Output the [x, y] coordinate of the center of the cell containing the given text.  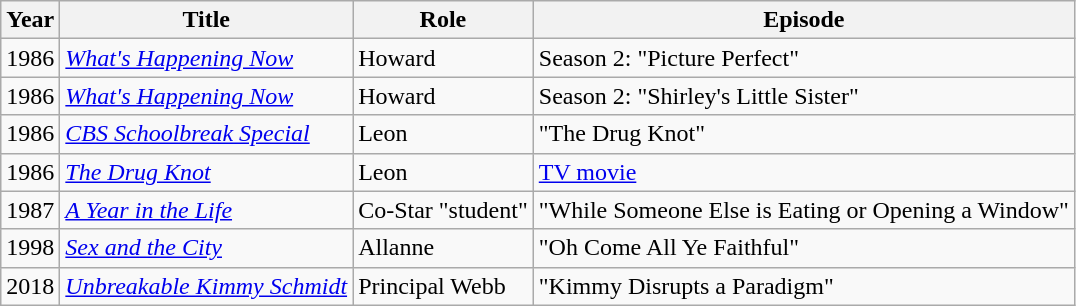
"Oh Come All Ye Faithful" [804, 248]
Year [30, 20]
Title [206, 20]
Unbreakable Kimmy Schmidt [206, 286]
Sex and the City [206, 248]
A Year in the Life [206, 210]
The Drug Knot [206, 172]
2018 [30, 286]
1998 [30, 248]
Co-Star "student" [444, 210]
CBS Schoolbreak Special [206, 134]
"The Drug Knot" [804, 134]
Role [444, 20]
Allanne [444, 248]
"Kimmy Disrupts a Paradigm" [804, 286]
TV movie [804, 172]
1987 [30, 210]
Episode [804, 20]
"While Someone Else is Eating or Opening a Window" [804, 210]
Season 2: "Shirley's Little Sister" [804, 96]
Season 2: "Picture Perfect" [804, 58]
Principal Webb [444, 286]
